Detect which cell encompasses the target text, then output its (X, Y) center coordinate. 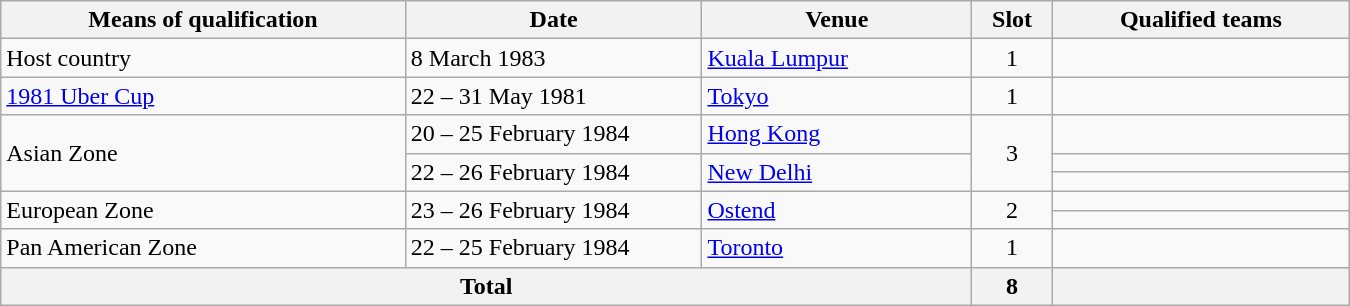
23 – 26 February 1984 (554, 210)
Ostend (837, 210)
Kuala Lumpur (837, 58)
3 (1012, 153)
2 (1012, 210)
Tokyo (837, 96)
Venue (837, 20)
Date (554, 20)
Slot (1012, 20)
Toronto (837, 248)
Pan American Zone (204, 248)
New Delhi (837, 172)
Hong Kong (837, 134)
22 – 25 February 1984 (554, 248)
20 – 25 February 1984 (554, 134)
Means of qualification (204, 20)
European Zone (204, 210)
Qualified teams (1202, 20)
1981 Uber Cup (204, 96)
22 – 26 February 1984 (554, 172)
8 March 1983 (554, 58)
Asian Zone (204, 153)
8 (1012, 286)
Total (486, 286)
Host country (204, 58)
22 – 31 May 1981 (554, 96)
